Determine the [x, y] coordinate at the center of the cell enclosing the given text.  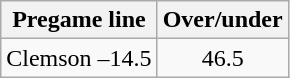
Clemson –14.5 [79, 58]
Pregame line [79, 20]
Over/under [222, 20]
46.5 [222, 58]
